Search for the cell housing the specified text and yield its (X, Y) center coordinate. 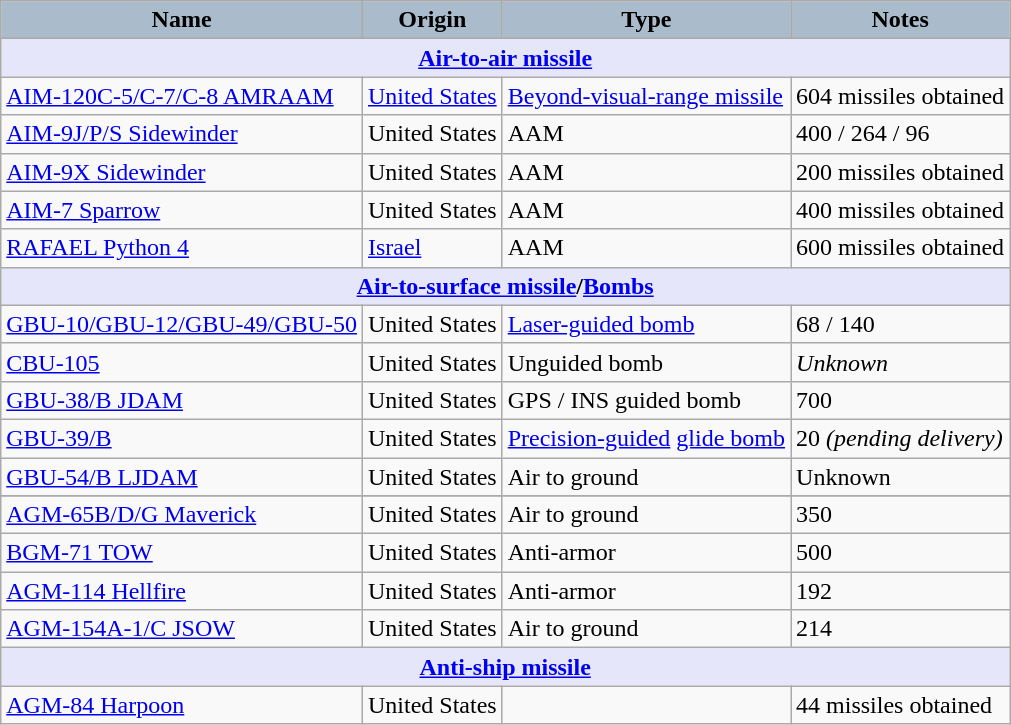
Type (646, 20)
68 / 140 (900, 324)
GBU-10/GBU-12/GBU-49/GBU-50 (182, 324)
GBU-38/B JDAM (182, 400)
AIM-120C-5/C-7/C-8 AMRAAM (182, 96)
604 missiles obtained (900, 96)
Notes (900, 20)
Air-to-air missile (506, 58)
Name (182, 20)
200 missiles obtained (900, 172)
RAFAEL Python 4 (182, 248)
400 / 264 / 96 (900, 134)
700 (900, 400)
GBU-39/B (182, 438)
Origin (432, 20)
350 (900, 515)
AGM-114 Hellfire (182, 591)
GPS / INS guided bomb (646, 400)
AGM-154A-1/C JSOW (182, 629)
Beyond-visual-range missile (646, 96)
500 (900, 553)
Unguided bomb (646, 362)
AIM-9J/P/S Sidewinder (182, 134)
400 missiles obtained (900, 210)
Air-to-surface missile/Bombs (506, 286)
AIM-7 Sparrow (182, 210)
600 missiles obtained (900, 248)
AGM-65B/D/G Maverick (182, 515)
CBU-105 (182, 362)
AGM-84 Harpoon (182, 705)
Israel (432, 248)
GBU-54/B LJDAM (182, 477)
Precision-guided glide bomb (646, 438)
AIM-9X Sidewinder (182, 172)
Anti-ship missile (506, 667)
Laser-guided bomb (646, 324)
44 missiles obtained (900, 705)
20 (pending delivery) (900, 438)
BGM-71 TOW (182, 553)
214 (900, 629)
192 (900, 591)
